Output the [x, y] coordinate of the center of the cell containing the given text.  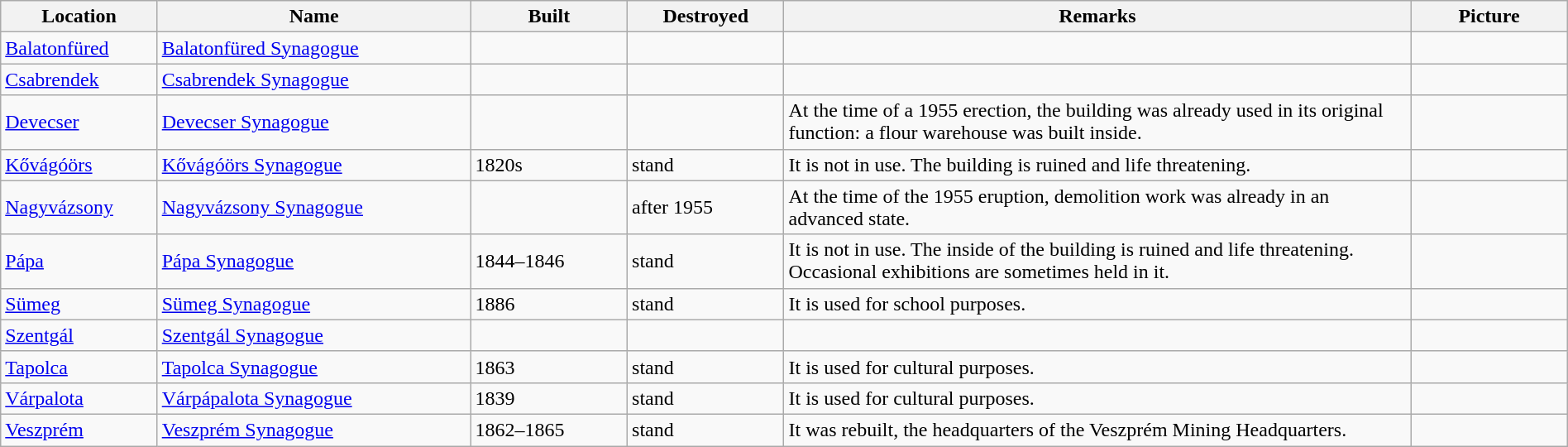
Sümeg Synagogue [314, 304]
1863 [549, 367]
1820s [549, 165]
Kővágóörs [79, 165]
Csabrendek [79, 79]
Tapolca Synagogue [314, 367]
Nagyvázsony Synagogue [314, 207]
Veszprém [79, 430]
Kővágóörs Synagogue [314, 165]
Sümeg [79, 304]
It is used for school purposes. [1097, 304]
Built [549, 17]
It was rebuilt, the headquarters of the Veszprém Mining Headquarters. [1097, 430]
Szentgál [79, 335]
Szentgál Synagogue [314, 335]
At the time of the 1955 eruption, demolition work was already in an advanced state. [1097, 207]
Location [79, 17]
Devecser [79, 123]
Várpápalota Synagogue [314, 398]
1844–1846 [549, 262]
1862–1865 [549, 430]
At the time of a 1955 erection, the building was already used in its original function: a flour warehouse was built inside. [1097, 123]
Tapolca [79, 367]
Balatonfüred Synagogue [314, 48]
Pápa Synagogue [314, 262]
Veszprém Synagogue [314, 430]
Name [314, 17]
Csabrendek Synagogue [314, 79]
after 1955 [706, 207]
Nagyvázsony [79, 207]
It is not in use. The building is ruined and life threatening. [1097, 165]
Várpalota [79, 398]
Remarks [1097, 17]
Devecser Synagogue [314, 123]
1839 [549, 398]
Destroyed [706, 17]
1886 [549, 304]
It is not in use. The inside of the building is ruined and life threatening. Occasional exhibitions are sometimes held in it. [1097, 262]
Pápa [79, 262]
Picture [1489, 17]
Balatonfüred [79, 48]
